For the text-containing cell, return its midpoint in [X, Y] coordinate format. 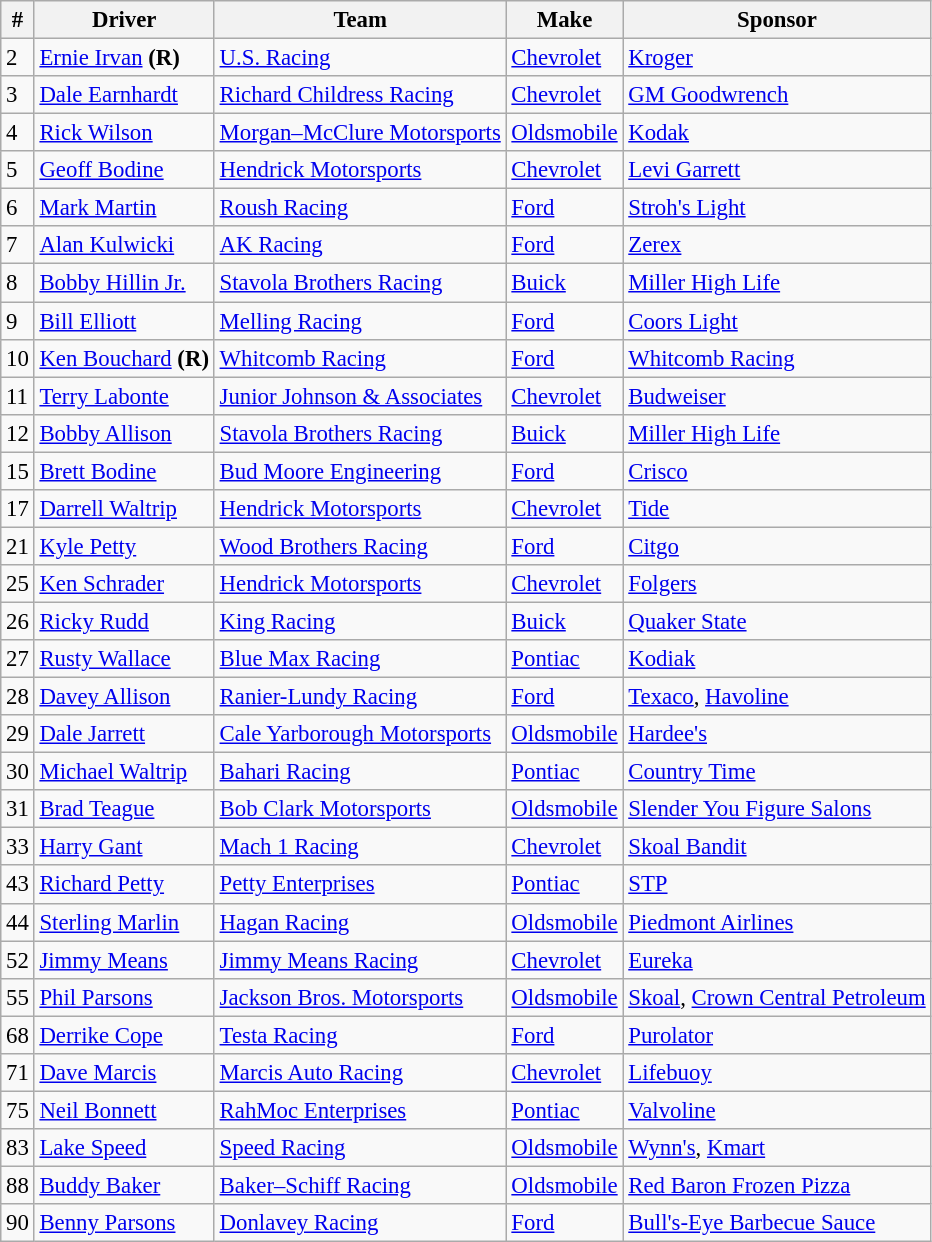
90 [18, 1223]
Richard Petty [124, 885]
Purolator [777, 1035]
55 [18, 997]
U.S. Racing [360, 58]
Citgo [777, 546]
31 [18, 809]
Folgers [777, 584]
Ranier-Lundy Racing [360, 697]
GM Goodwrench [777, 95]
Davey Allison [124, 697]
28 [18, 697]
Red Baron Frozen Pizza [777, 1185]
Bobby Allison [124, 433]
Piedmont Airlines [777, 922]
Crisco [777, 471]
Junior Johnson & Associates [360, 396]
Michael Waltrip [124, 772]
88 [18, 1185]
Ricky Rudd [124, 621]
68 [18, 1035]
Make [564, 20]
Alan Kulwicki [124, 245]
29 [18, 734]
Rick Wilson [124, 133]
Zerex [777, 245]
Sponsor [777, 20]
8 [18, 283]
Blue Max Racing [360, 659]
Country Time [777, 772]
71 [18, 1073]
7 [18, 245]
Terry Labonte [124, 396]
Team [360, 20]
Petty Enterprises [360, 885]
Bill Elliott [124, 321]
Cale Yarborough Motorsports [360, 734]
Bull's-Eye Barbecue Sauce [777, 1223]
9 [18, 321]
STP [777, 885]
Mark Martin [124, 208]
17 [18, 509]
Mach 1 Racing [360, 847]
4 [18, 133]
83 [18, 1148]
AK Racing [360, 245]
Bud Moore Engineering [360, 471]
5 [18, 170]
Kodak [777, 133]
10 [18, 358]
43 [18, 885]
44 [18, 922]
15 [18, 471]
Levi Garrett [777, 170]
27 [18, 659]
Skoal Bandit [777, 847]
Rusty Wallace [124, 659]
Testa Racing [360, 1035]
Benny Parsons [124, 1223]
Dale Earnhardt [124, 95]
Geoff Bodine [124, 170]
30 [18, 772]
Slender You Figure Salons [777, 809]
Harry Gant [124, 847]
Bob Clark Motorsports [360, 809]
Lake Speed [124, 1148]
Jimmy Means [124, 960]
Hagan Racing [360, 922]
Kroger [777, 58]
33 [18, 847]
6 [18, 208]
Brad Teague [124, 809]
26 [18, 621]
Neil Bonnett [124, 1110]
Quaker State [777, 621]
Kyle Petty [124, 546]
12 [18, 433]
Coors Light [777, 321]
Brett Bodine [124, 471]
RahMoc Enterprises [360, 1110]
Darrell Waltrip [124, 509]
Kodiak [777, 659]
Ken Bouchard (R) [124, 358]
Hardee's [777, 734]
Speed Racing [360, 1148]
Donlavey Racing [360, 1223]
21 [18, 546]
Jackson Bros. Motorsports [360, 997]
Dale Jarrett [124, 734]
Baker–Schiff Racing [360, 1185]
Bahari Racing [360, 772]
75 [18, 1110]
Budweiser [777, 396]
52 [18, 960]
Texaco, Havoline [777, 697]
Lifebuoy [777, 1073]
Tide [777, 509]
Ken Schrader [124, 584]
Driver [124, 20]
Ernie Irvan (R) [124, 58]
Melling Racing [360, 321]
Derrike Cope [124, 1035]
Richard Childress Racing [360, 95]
Dave Marcis [124, 1073]
Eureka [777, 960]
Valvoline [777, 1110]
Sterling Marlin [124, 922]
Stroh's Light [777, 208]
Skoal, Crown Central Petroleum [777, 997]
Wynn's, Kmart [777, 1148]
Wood Brothers Racing [360, 546]
# [18, 20]
Bobby Hillin Jr. [124, 283]
King Racing [360, 621]
Buddy Baker [124, 1185]
11 [18, 396]
Marcis Auto Racing [360, 1073]
Roush Racing [360, 208]
Morgan–McClure Motorsports [360, 133]
Jimmy Means Racing [360, 960]
Phil Parsons [124, 997]
2 [18, 58]
25 [18, 584]
3 [18, 95]
